Locate the cell with the specified text and output its (x, y) center coordinate. 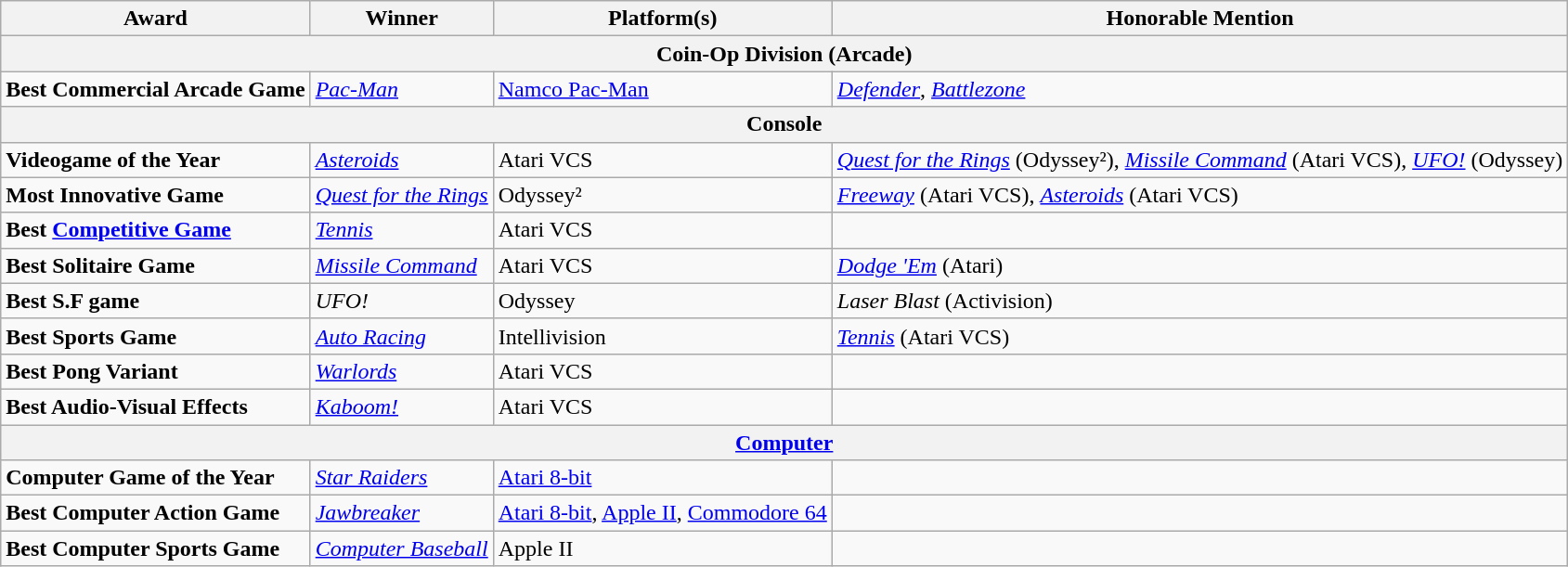
Best S.F game (156, 301)
Computer Game of the Year (156, 478)
Pac-Man (401, 89)
Platform(s) (663, 19)
Most Innovative Game (156, 195)
Defender, Battlezone (1199, 89)
Apple II (663, 548)
Console (784, 124)
Namco Pac-Man (663, 89)
Warlords (401, 371)
Freeway (Atari VCS), Asteroids (Atari VCS) (1199, 195)
Coin-Op Division (Arcade) (784, 54)
Best Computer Sports Game (156, 548)
Missile Command (401, 265)
Kaboom! (401, 406)
Jawbreaker (401, 513)
Best Commercial Arcade Game (156, 89)
Quest for the Rings (401, 195)
Computer Baseball (401, 548)
Award (156, 19)
Best Pong Variant (156, 371)
Computer (784, 443)
Best Audio-Visual Effects (156, 406)
Best Sports Game (156, 336)
Tennis (401, 230)
Auto Racing (401, 336)
Honorable Mention (1199, 19)
Intellivision (663, 336)
Odyssey² (663, 195)
Odyssey (663, 301)
Best Solitaire Game (156, 265)
Winner (401, 19)
Atari 8-bit (663, 478)
Star Raiders (401, 478)
Best Computer Action Game (156, 513)
Quest for the Rings (Odyssey²), Missile Command (Atari VCS), UFO! (Odyssey) (1199, 160)
Best Competitive Game (156, 230)
UFO! (401, 301)
Atari 8-bit, Apple II, Commodore 64 (663, 513)
Dodge 'Em (Atari) (1199, 265)
Tennis (Atari VCS) (1199, 336)
Laser Blast (Activision) (1199, 301)
Videogame of the Year (156, 160)
Asteroids (401, 160)
